Detect which cell encompasses the target text, then output its [X, Y] center coordinate. 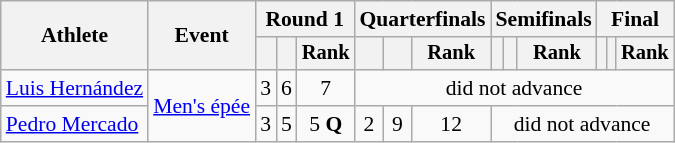
5 [286, 124]
5 Q [326, 124]
2 [370, 124]
9 [398, 124]
Semifinals [544, 19]
7 [326, 88]
12 [452, 124]
Luis Hernández [74, 88]
6 [286, 88]
Final [636, 19]
Athlete [74, 36]
Pedro Mercado [74, 124]
Round 1 [304, 19]
Quarterfinals [423, 19]
Men's épée [202, 106]
Event [202, 36]
